Determine the (x, y) coordinate at the center of the cell enclosing the given text.  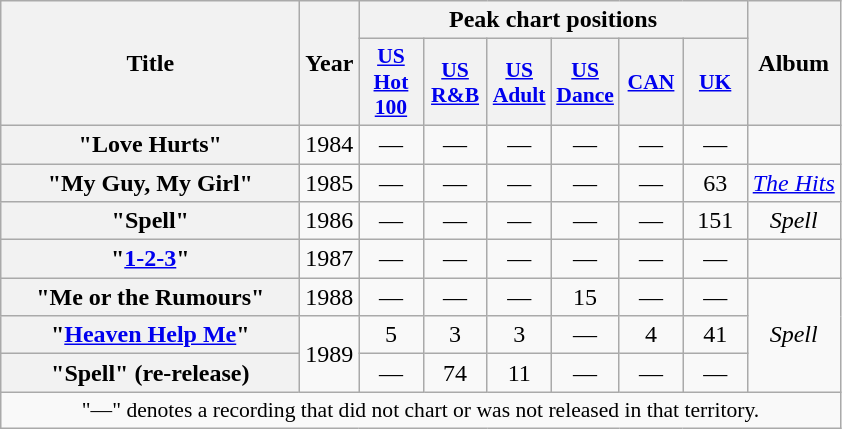
US R&B (455, 82)
"Spell" (150, 221)
1984 (330, 144)
US Hot 100 (391, 82)
"1-2-3" (150, 259)
"Spell" (re-release) (150, 373)
4 (651, 335)
74 (455, 373)
151 (715, 221)
UK (715, 82)
1985 (330, 183)
15 (585, 297)
US Dance (585, 82)
41 (715, 335)
"My Guy, My Girl" (150, 183)
Album (794, 64)
1989 (330, 354)
Year (330, 64)
"Heaven Help Me" (150, 335)
Title (150, 64)
"—" denotes a recording that did not chart or was not released in that territory. (421, 410)
1986 (330, 221)
11 (519, 373)
1987 (330, 259)
1988 (330, 297)
5 (391, 335)
"Me or the Rumours" (150, 297)
CAN (651, 82)
The Hits (794, 183)
US Adult (519, 82)
"Love Hurts" (150, 144)
Peak chart positions (553, 20)
63 (715, 183)
